Locate the cell with the specified text and output its [x, y] center coordinate. 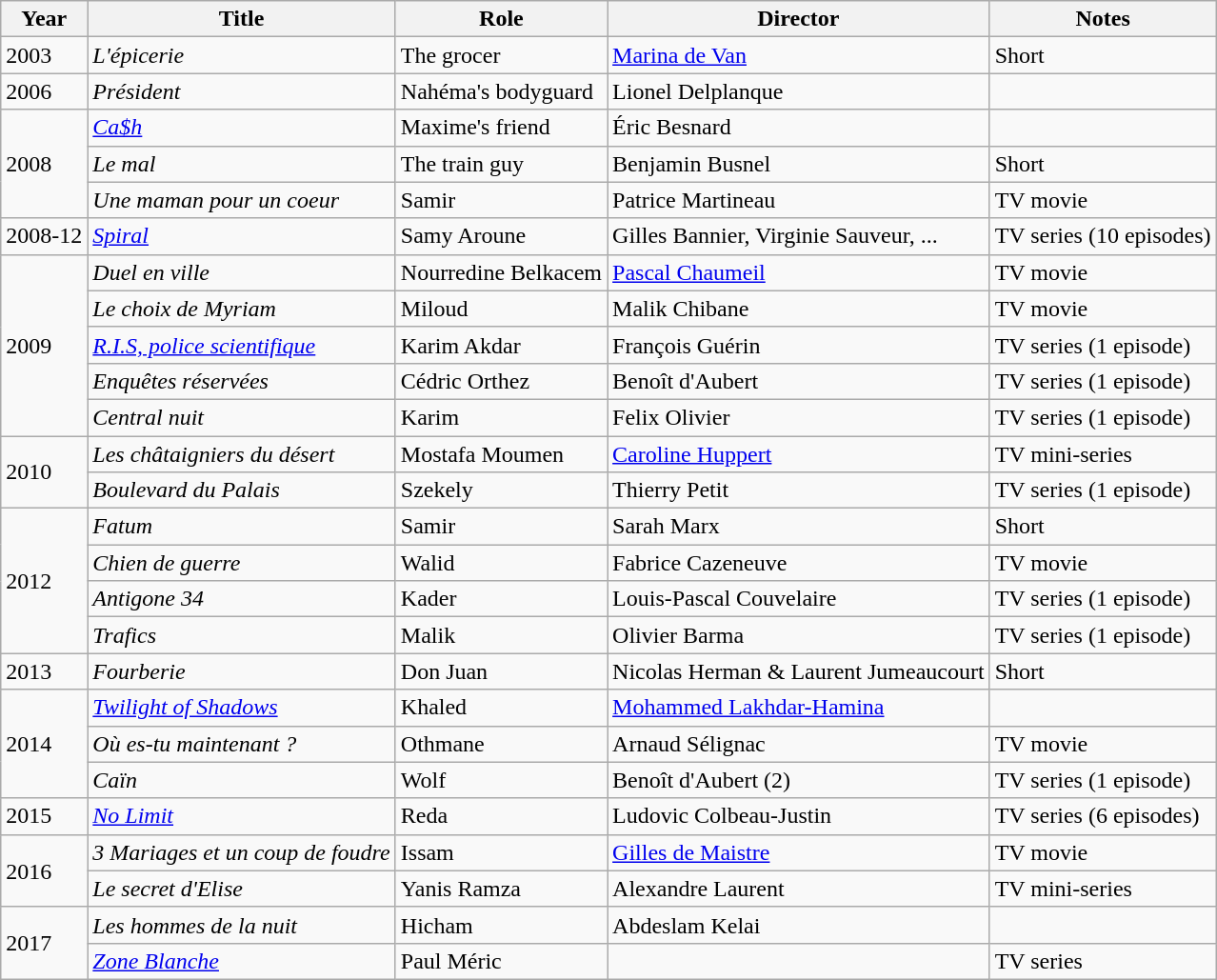
TV series (6 episodes) [1103, 816]
2013 [44, 671]
Cédric Orthez [501, 381]
Wolf [501, 780]
The grocer [501, 55]
Le mal [242, 164]
Role [501, 19]
Les châtaigniers du désert [242, 454]
Duel en ville [242, 272]
Yanis Ramza [501, 889]
Fourberie [242, 671]
Mostafa Moumen [501, 454]
2008-12 [44, 236]
TV series [1103, 961]
Malik [501, 635]
2014 [44, 744]
Director [799, 19]
Une maman pour un coeur [242, 200]
The train guy [501, 164]
Éric Besnard [799, 128]
Fabrice Cazeneuve [799, 563]
Karim Akdar [501, 345]
Thierry Petit [799, 490]
Karim [501, 417]
Paul Méric [501, 961]
Où es-tu maintenant ? [242, 744]
Mohammed Lakhdar-Hamina [799, 708]
Antigone 34 [242, 599]
2010 [44, 472]
Central nuit [242, 417]
Hicham [501, 925]
Caïn [242, 780]
Trafics [242, 635]
Gilles Bannier, Virginie Sauveur, ... [799, 236]
Zone Blanche [242, 961]
Benoît d'Aubert [799, 381]
Kader [501, 599]
Othmane [501, 744]
Nahéma's bodyguard [501, 91]
Le secret d'Elise [242, 889]
Samy Aroune [501, 236]
Reda [501, 816]
Arnaud Sélignac [799, 744]
R.I.S, police scientifique [242, 345]
Chien de guerre [242, 563]
Les hommes de la nuit [242, 925]
Notes [1103, 19]
Olivier Barma [799, 635]
Président [242, 91]
Fatum [242, 527]
Year [44, 19]
2016 [44, 870]
2008 [44, 164]
3 Mariages et un coup de foudre [242, 852]
Felix Olivier [799, 417]
Don Juan [501, 671]
Pascal Chaumeil [799, 272]
Patrice Martineau [799, 200]
Le choix de Myriam [242, 309]
Twilight of Shadows [242, 708]
TV series (10 episodes) [1103, 236]
Marina de Van [799, 55]
Issam [501, 852]
L'épicerie [242, 55]
2017 [44, 943]
Spiral [242, 236]
Gilles de Maistre [799, 852]
Walid [501, 563]
2009 [44, 345]
Boulevard du Palais [242, 490]
Maxime's friend [501, 128]
Szekely [501, 490]
Sarah Marx [799, 527]
François Guérin [799, 345]
Lionel Delplanque [799, 91]
Malik Chibane [799, 309]
Enquêtes réservées [242, 381]
Alexandre Laurent [799, 889]
Benoît d'Aubert (2) [799, 780]
Khaled [501, 708]
No Limit [242, 816]
Abdeslam Kelai [799, 925]
Louis-Pascal Couvelaire [799, 599]
2015 [44, 816]
2006 [44, 91]
Caroline Huppert [799, 454]
Ca$h [242, 128]
Nourredine Belkacem [501, 272]
Ludovic Colbeau-Justin [799, 816]
Nicolas Herman & Laurent Jumeaucourt [799, 671]
Miloud [501, 309]
2012 [44, 581]
Title [242, 19]
Benjamin Busnel [799, 164]
2003 [44, 55]
